Locate the cell with the specified text and output its [X, Y] center coordinate. 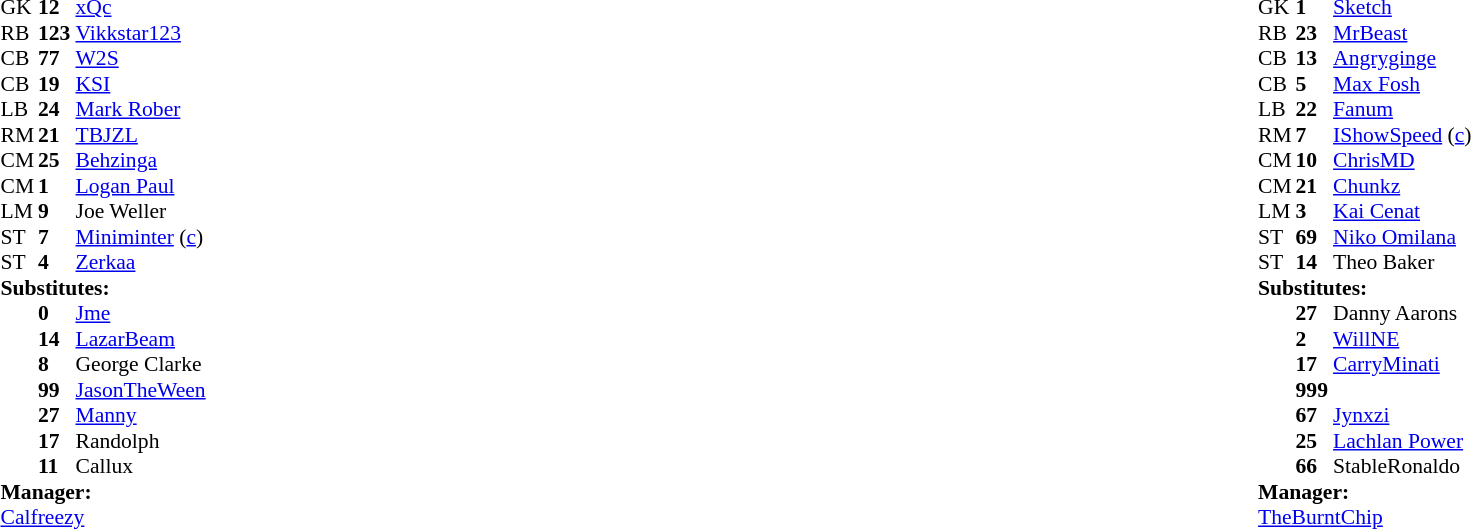
13 [1315, 59]
StableRonaldo [1402, 467]
0 [57, 313]
3 [1315, 211]
69 [1315, 237]
Joe Weller [141, 211]
ChrisMD [1402, 161]
Lachlan Power [1402, 441]
Jynxzi [1402, 415]
22 [1315, 109]
Danny Aarons [1402, 313]
IShowSpeed (c) [1402, 135]
Behzinga [141, 161]
Niko Omilana [1402, 237]
Zerkaa [141, 263]
Mark Rober [141, 109]
9 [57, 211]
George Clarke [141, 365]
CarryMinati [1402, 365]
KSI [141, 84]
MrBeast [1402, 33]
Fanum [1402, 109]
19 [57, 84]
66 [1315, 467]
8 [57, 365]
11 [57, 467]
W2S [141, 59]
TBJZL [141, 135]
Randolph [141, 441]
999 [1315, 390]
2 [1315, 339]
Angryginge [1402, 59]
23 [1315, 33]
Max Fosh [1402, 84]
Theo Baker [1402, 263]
24 [57, 109]
4 [57, 263]
Jme [141, 313]
Logan Paul [141, 186]
Vikkstar123 [141, 33]
99 [57, 390]
123 [57, 33]
1 [57, 186]
67 [1315, 415]
Manny [141, 415]
Kai Cenat [1402, 211]
JasonTheWeen [141, 390]
5 [1315, 84]
10 [1315, 161]
Chunkz [1402, 186]
Callux [141, 467]
77 [57, 59]
LazarBeam [141, 339]
WillNE [1402, 339]
Miniminter (c) [141, 237]
